Identify which cell holds the provided text, then report its (X, Y) central coordinate. 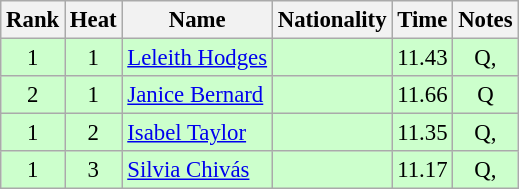
11.17 (422, 170)
Leleith Hodges (197, 58)
Silvia Chivás (197, 170)
Q (486, 95)
Isabel Taylor (197, 133)
3 (94, 170)
Heat (94, 20)
Name (197, 20)
Time (422, 20)
Nationality (332, 20)
Rank (33, 20)
11.43 (422, 58)
Notes (486, 20)
11.35 (422, 133)
Janice Bernard (197, 95)
11.66 (422, 95)
